Find where the given text appears and provide that cell's center as [x, y] coordinate. 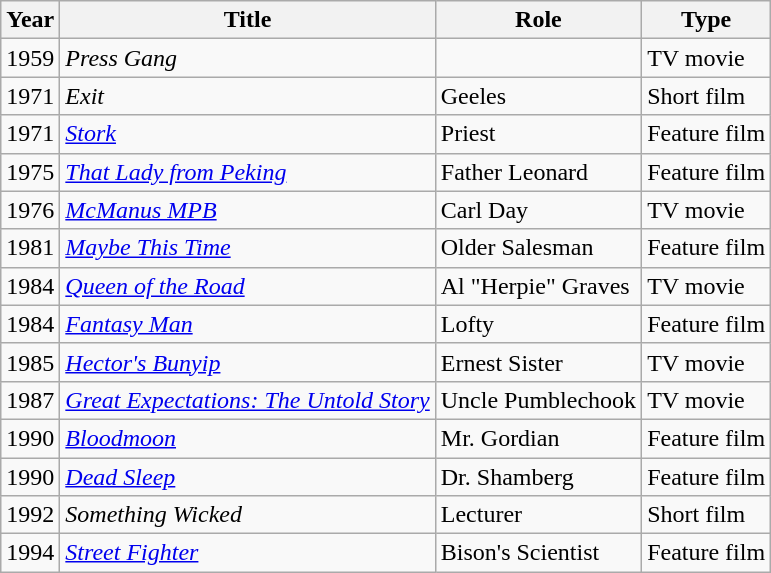
Press Gang [248, 58]
Exit [248, 96]
Geeles [538, 96]
Al "Herpie" Graves [538, 286]
McManus MPB [248, 210]
1975 [30, 172]
1985 [30, 362]
Street Fighter [248, 553]
Hector's Bunyip [248, 362]
Maybe This Time [248, 248]
Something Wicked [248, 515]
Priest [538, 134]
Stork [248, 134]
Older Salesman [538, 248]
1959 [30, 58]
Queen of the Road [248, 286]
That Lady from Peking [248, 172]
Mr. Gordian [538, 438]
Ernest Sister [538, 362]
Year [30, 20]
1992 [30, 515]
Lofty [538, 324]
1976 [30, 210]
Title [248, 20]
Lecturer [538, 515]
1994 [30, 553]
Carl Day [538, 210]
Fantasy Man [248, 324]
Role [538, 20]
Dr. Shamberg [538, 477]
1987 [30, 400]
Father Leonard [538, 172]
Uncle Pumblechook [538, 400]
1981 [30, 248]
Dead Sleep [248, 477]
Type [706, 20]
Bison's Scientist [538, 553]
Great Expectations: The Untold Story [248, 400]
Bloodmoon [248, 438]
